Capture the cell that displays the provided text and extract its [X, Y] central coordinate. 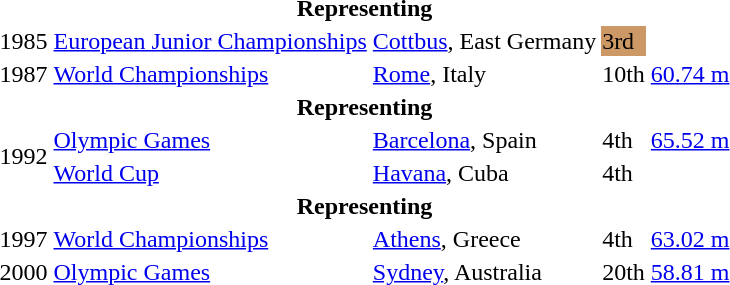
Havana, Cuba [484, 173]
European Junior Championships [210, 41]
Olympic Games [210, 140]
World Cup [210, 173]
3rd [624, 41]
Barcelona, Spain [484, 140]
Cottbus, East Germany [484, 41]
Athens, Greece [484, 239]
10th [624, 74]
Rome, Italy [484, 74]
